From the cell containing the given text, extract its center point as (X, Y) coordinate. 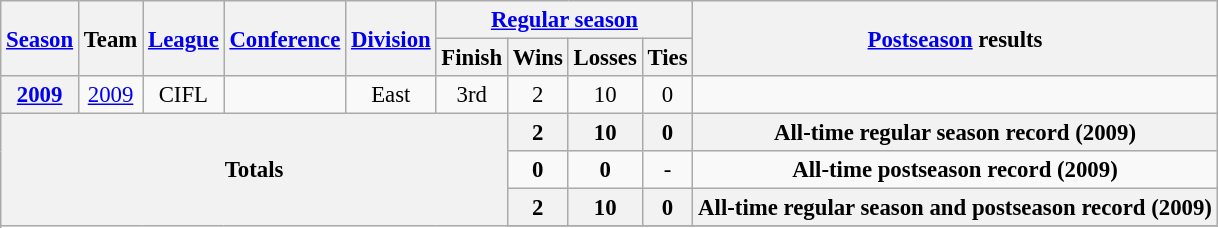
Wins (538, 58)
3rd (472, 95)
Regular season (564, 20)
Team (110, 38)
Losses (605, 58)
- (668, 170)
Conference (285, 38)
Postseason results (955, 38)
Ties (668, 58)
East (391, 95)
CIFL (184, 95)
All-time regular season record (2009) (955, 133)
Finish (472, 58)
Season (40, 38)
All-time postseason record (2009) (955, 170)
League (184, 38)
All-time regular season and postseason record (2009) (955, 208)
Totals (254, 170)
Division (391, 38)
